Locate the cell with the specified text and output its (x, y) center coordinate. 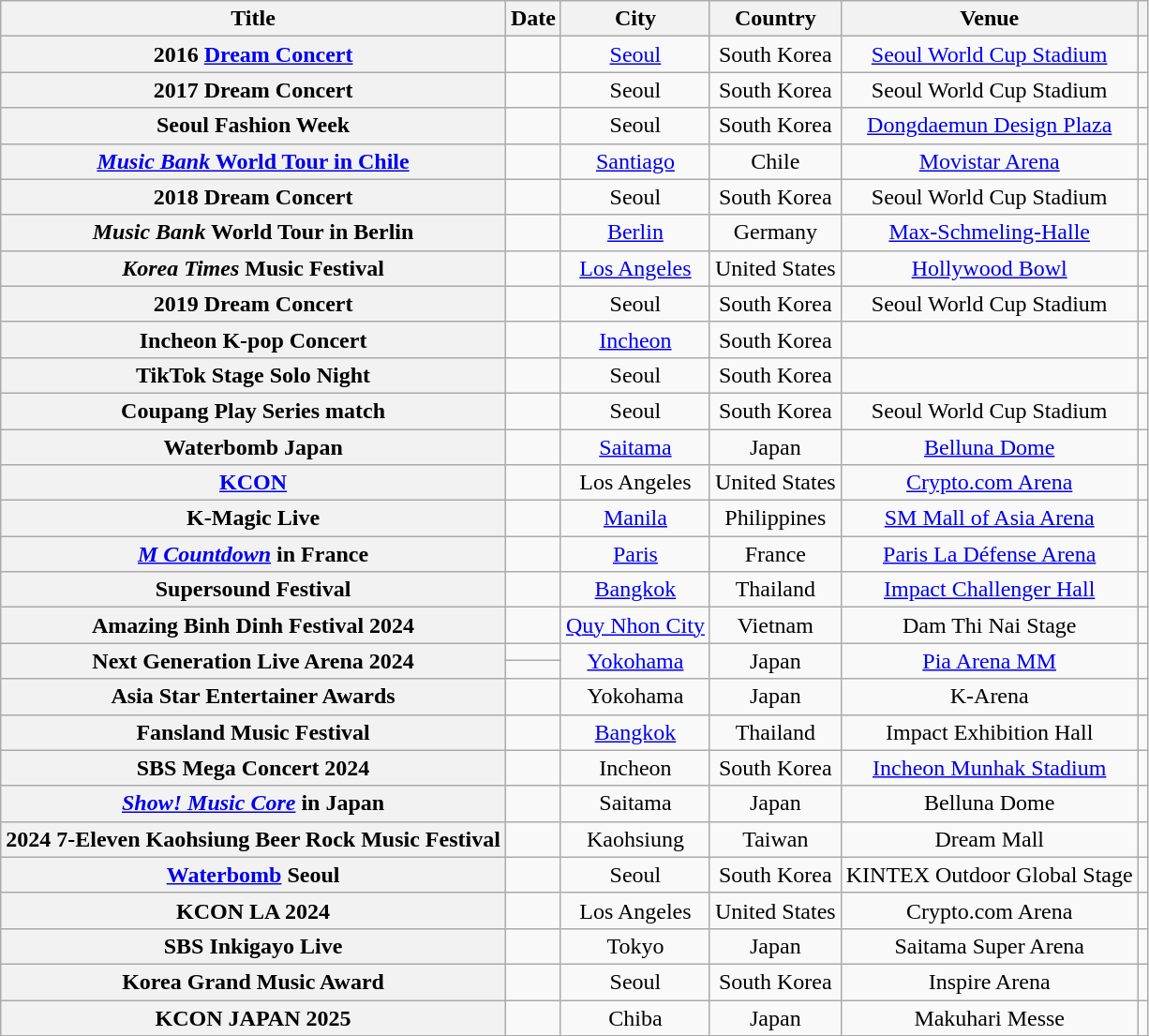
2024 7-Eleven Kaohsiung Beer Rock Music Festival (253, 839)
Show! Music Core in Japan (253, 803)
Taiwan (775, 839)
KCON (253, 483)
SM Mall of Asia Arena (990, 518)
SBS Inkigayo Live (253, 946)
SBS Mega Concert 2024 (253, 768)
Amazing Binh Dinh Festival 2024 (253, 625)
Manila (635, 518)
Dongdaemun Design Plaza (990, 126)
Makuhari Messe (990, 1017)
Seoul Fashion Week (253, 126)
Incheon Munhak Stadium (990, 768)
Hollywood Bowl (990, 268)
Waterbomb Japan (253, 447)
Chiba (635, 1017)
Tokyo (635, 946)
Country (775, 19)
Impact Exhibition Hall (990, 732)
Saitama Super Arena (990, 946)
Asia Star Entertainer Awards (253, 697)
2016 Dream Concert (253, 54)
KCON JAPAN 2025 (253, 1017)
TikTok Stage Solo Night (253, 375)
Berlin (635, 233)
Dam Thi Nai Stage (990, 625)
City (635, 19)
Movistar Arena (990, 161)
Fansland Music Festival (253, 732)
M Countdown in France (253, 554)
Pia Arena MM (990, 661)
Santiago (635, 161)
Waterbomb Seoul (253, 875)
Philippines (775, 518)
Music Bank World Tour in Chile (253, 161)
Coupang Play Series match (253, 411)
Kaohsiung (635, 839)
Chile (775, 161)
Max-Schmeling-Halle (990, 233)
Vietnam (775, 625)
Dream Mall (990, 839)
Korea Grand Music Award (253, 982)
Supersound Festival (253, 590)
2018 Dream Concert (253, 197)
Quy Nhon City (635, 625)
K-Magic Live (253, 518)
Music Bank World Tour in Berlin (253, 233)
K-Arena (990, 697)
Next Generation Live Arena 2024 (253, 661)
France (775, 554)
Incheon K-pop Concert (253, 339)
Inspire Arena (990, 982)
Paris La Défense Arena (990, 554)
Date (532, 19)
Title (253, 19)
KINTEX Outdoor Global Stage (990, 875)
Impact Challenger Hall (990, 590)
Venue (990, 19)
2017 Dream Concert (253, 90)
Germany (775, 233)
2019 Dream Concert (253, 304)
Paris (635, 554)
Korea Times Music Festival (253, 268)
KCON LA 2024 (253, 910)
